Output the [x, y] coordinate of the center of the cell containing the given text.  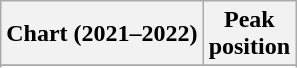
Peakposition [249, 34]
Chart (2021–2022) [102, 34]
